Scan for the cell matching the given text and deliver its (x, y) coordinate at center. 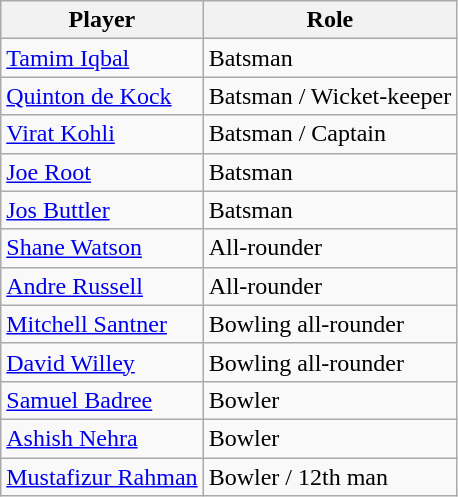
Batsman / Wicket-keeper (330, 96)
Mitchell Santner (102, 324)
Role (330, 20)
Virat Kohli (102, 134)
Batsman / Captain (330, 134)
Shane Watson (102, 248)
Jos Buttler (102, 210)
Samuel Badree (102, 400)
Quinton de Kock (102, 96)
Tamim Iqbal (102, 58)
David Willey (102, 362)
Bowler / 12th man (330, 477)
Mustafizur Rahman (102, 477)
Ashish Nehra (102, 438)
Joe Root (102, 172)
Player (102, 20)
Andre Russell (102, 286)
